Detect which cell encompasses the target text, then output its (X, Y) center coordinate. 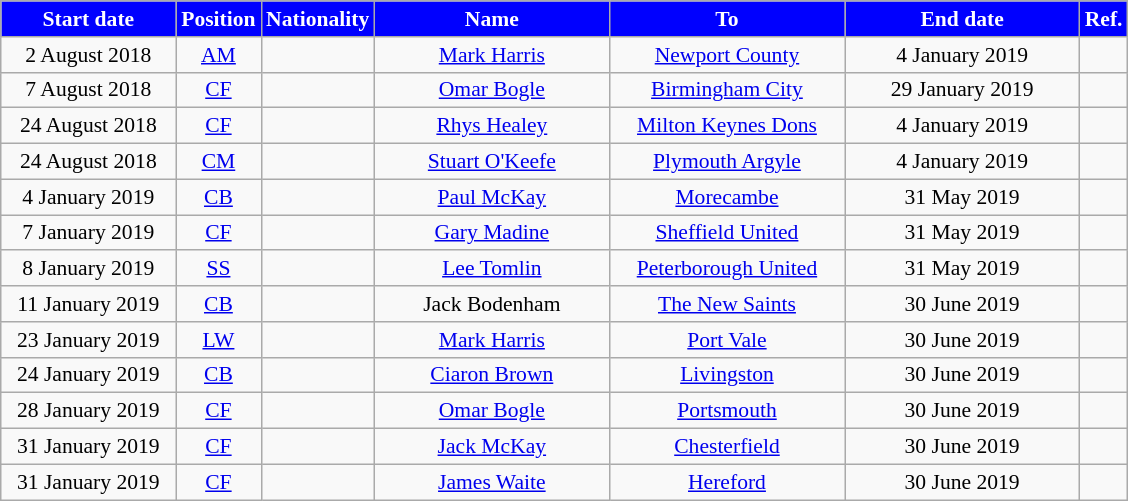
LW (218, 340)
The New Saints (726, 304)
Name (492, 19)
Peterborough United (726, 269)
Hereford (726, 482)
28 January 2019 (88, 411)
23 January 2019 (88, 340)
SS (218, 269)
Lee Tomlin (492, 269)
7 August 2018 (88, 90)
To (726, 19)
CM (218, 162)
Nationality (318, 19)
Start date (88, 19)
Paul McKay (492, 197)
Gary Madine (492, 233)
Jack McKay (492, 447)
Position (218, 19)
11 January 2019 (88, 304)
Chesterfield (726, 447)
Newport County (726, 55)
Stuart O'Keefe (492, 162)
Rhys Healey (492, 126)
Livingston (726, 375)
Port Vale (726, 340)
Sheffield United (726, 233)
2 August 2018 (88, 55)
Morecambe (726, 197)
7 January 2019 (88, 233)
Ciaron Brown (492, 375)
Portsmouth (726, 411)
End date (962, 19)
Ref. (1104, 19)
Jack Bodenham (492, 304)
James Waite (492, 482)
AM (218, 55)
8 January 2019 (88, 269)
Birmingham City (726, 90)
Plymouth Argyle (726, 162)
24 January 2019 (88, 375)
29 January 2019 (962, 90)
Milton Keynes Dons (726, 126)
